Capture the cell that displays the provided text and extract its (x, y) central coordinate. 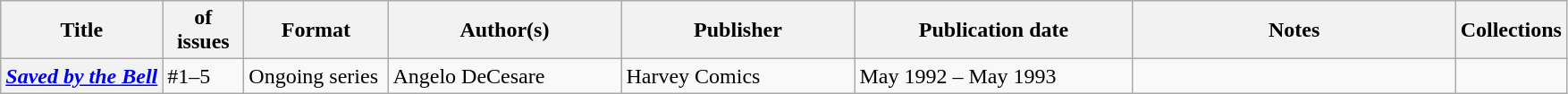
May 1992 – May 1993 (994, 76)
Publication date (994, 30)
Format (316, 30)
#1–5 (204, 76)
Title (82, 30)
of issues (204, 30)
Harvey Comics (738, 76)
Ongoing series (316, 76)
Author(s) (504, 30)
Collections (1511, 30)
Publisher (738, 30)
Notes (1294, 30)
Saved by the Bell (82, 76)
Angelo DeCesare (504, 76)
